Pinpoint the cell where the given text exists, returning its [x, y] midpoint coordinate. 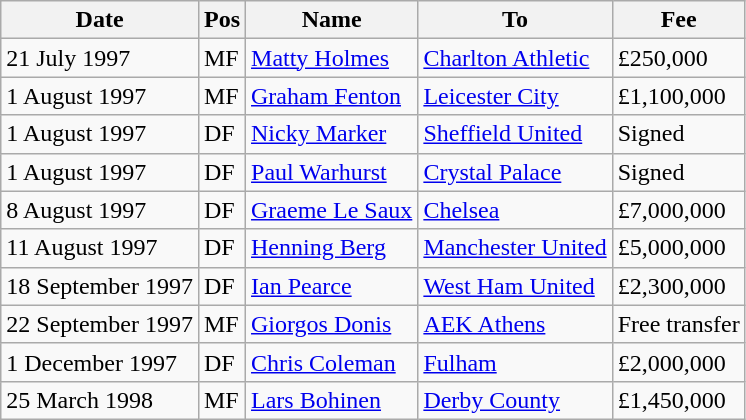
Leicester City [515, 96]
1 December 1997 [100, 362]
Henning Berg [332, 248]
Date [100, 20]
Lars Bohinen [332, 400]
Ian Pearce [332, 286]
22 September 1997 [100, 324]
8 August 1997 [100, 210]
£7,000,000 [678, 210]
Crystal Palace [515, 172]
£1,450,000 [678, 400]
Chris Coleman [332, 362]
Graeme Le Saux [332, 210]
To [515, 20]
AEK Athens [515, 324]
21 July 1997 [100, 58]
Manchester United [515, 248]
£250,000 [678, 58]
Fee [678, 20]
Charlton Athletic [515, 58]
Matty Holmes [332, 58]
£1,100,000 [678, 96]
Pos [222, 20]
Chelsea [515, 210]
Giorgos Donis [332, 324]
£5,000,000 [678, 248]
Derby County [515, 400]
£2,300,000 [678, 286]
11 August 1997 [100, 248]
Sheffield United [515, 134]
25 March 1998 [100, 400]
18 September 1997 [100, 286]
Free transfer [678, 324]
Nicky Marker [332, 134]
Paul Warhurst [332, 172]
Graham Fenton [332, 96]
West Ham United [515, 286]
Name [332, 20]
£2,000,000 [678, 362]
Fulham [515, 362]
